Capture the cell that displays the provided text and extract its (x, y) central coordinate. 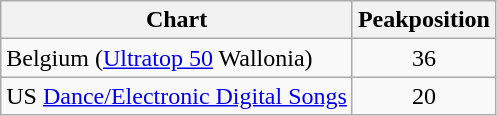
Chart (177, 20)
20 (424, 96)
Peakposition (424, 20)
Belgium (Ultratop 50 Wallonia) (177, 58)
US Dance/Electronic Digital Songs (177, 96)
36 (424, 58)
